Detect which cell encompasses the target text, then output its (x, y) center coordinate. 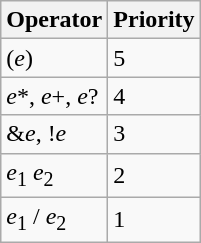
3 (154, 134)
(e) (54, 58)
1 (154, 219)
&e, !e (54, 134)
2 (154, 175)
e*, e+, e? (54, 96)
4 (154, 96)
e1 / e2 (54, 219)
5 (154, 58)
e1 e2 (54, 175)
Operator (54, 20)
Priority (154, 20)
